Return [x, y] of the center of cell containing provided text 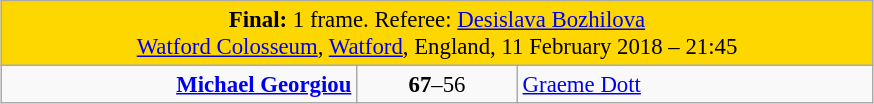
Final: 1 frame. Referee: Desislava Bozhilova Watford Colosseum, Watford, England, 11 February 2018 – 21:45 [437, 34]
67–56 [438, 85]
Michael Georgiou [179, 85]
Graeme Dott [695, 85]
